From the cell containing the given text, extract its center point as (x, y) coordinate. 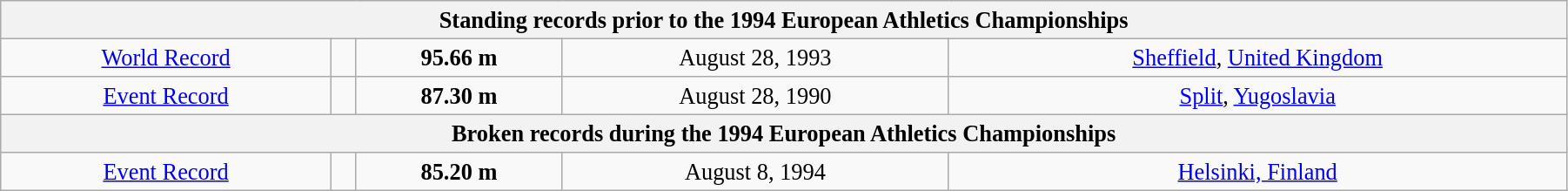
Broken records during the 1994 European Athletics Championships (784, 133)
Helsinki, Finland (1258, 172)
Sheffield, United Kingdom (1258, 58)
85.20 m (459, 172)
August 8, 1994 (755, 172)
95.66 m (459, 58)
World Record (166, 58)
Standing records prior to the 1994 European Athletics Championships (784, 19)
August 28, 1990 (755, 95)
August 28, 1993 (755, 58)
Split, Yugoslavia (1258, 95)
87.30 m (459, 95)
